Return [x, y] of the center of cell containing provided text 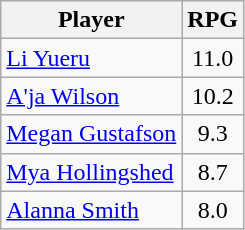
A'ja Wilson [92, 96]
Li Yueru [92, 58]
11.0 [213, 58]
Megan Gustafson [92, 134]
RPG [213, 20]
Alanna Smith [92, 210]
9.3 [213, 134]
10.2 [213, 96]
Player [92, 20]
Mya Hollingshed [92, 172]
8.7 [213, 172]
8.0 [213, 210]
